Search for the cell housing the specified text and yield its (x, y) center coordinate. 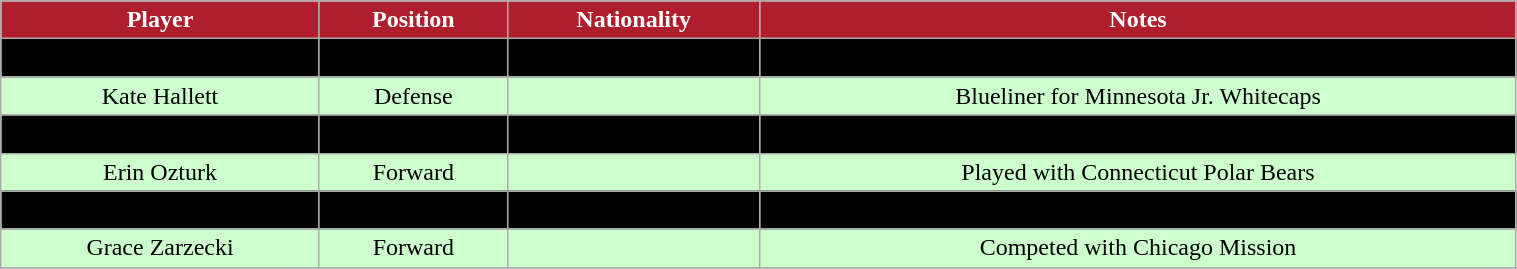
Nationality (633, 20)
Bradley Fusco (160, 58)
Notes (1138, 20)
Player (160, 20)
Played with Connecticut Polar Bears (1138, 172)
Erin Ozturk (160, 172)
Blueliner for Minnesota Jr. Whitecaps (1138, 96)
Grace Zarzecki (160, 248)
Attended Shattuck-St. Mary's (1138, 210)
Kaitlin Tse (160, 134)
Member of Team Canada U18 (1138, 134)
Competed with Chicago Mission (1138, 248)
Position (413, 20)
Audrey Warner (160, 210)
Played for East Coast Wizards (1138, 58)
Kate Hallett (160, 96)
